Capture the cell that displays the provided text and extract its [x, y] central coordinate. 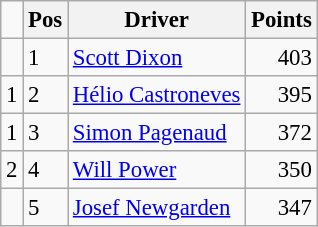
347 [282, 208]
Hélio Castroneves [157, 95]
Will Power [157, 170]
Josef Newgarden [157, 208]
350 [282, 170]
3 [46, 133]
Pos [46, 20]
Simon Pagenaud [157, 133]
395 [282, 95]
4 [46, 170]
403 [282, 58]
5 [46, 208]
Points [282, 20]
Driver [157, 20]
Scott Dixon [157, 58]
372 [282, 133]
